Detect which cell encompasses the target text, then output its (x, y) center coordinate. 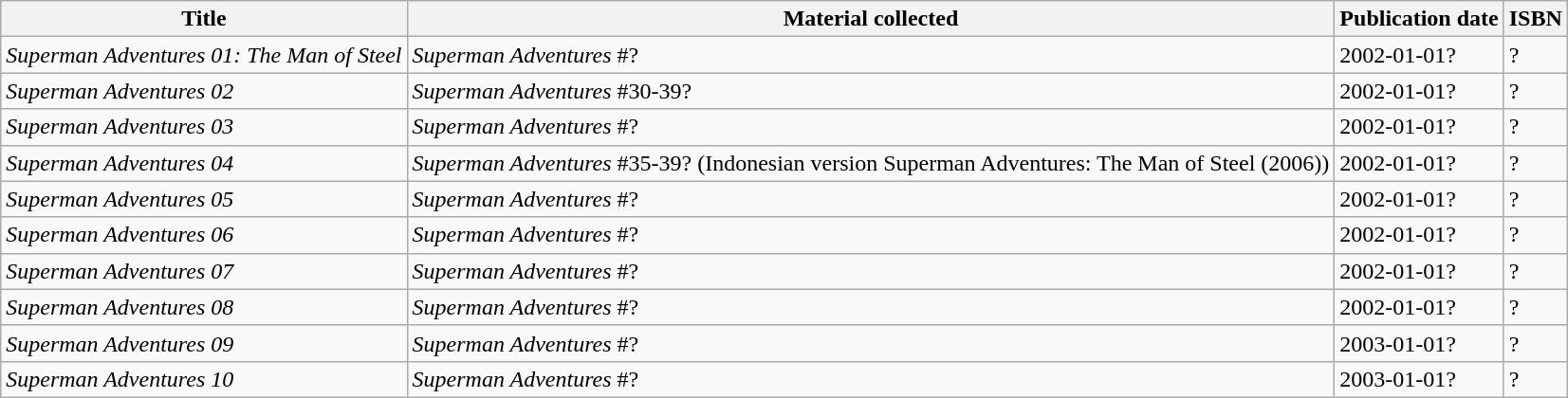
Superman Adventures 07 (204, 271)
Superman Adventures 06 (204, 235)
Superman Adventures 10 (204, 379)
Superman Adventures #35-39? (Indonesian version Superman Adventures: The Man of Steel (2006)) (871, 163)
Superman Adventures 02 (204, 91)
Superman Adventures #30-39? (871, 91)
Superman Adventures 04 (204, 163)
ISBN (1535, 19)
Superman Adventures 03 (204, 127)
Superman Adventures 01: The Man of Steel (204, 55)
Superman Adventures 05 (204, 199)
Material collected (871, 19)
Superman Adventures 09 (204, 343)
Superman Adventures 08 (204, 307)
Title (204, 19)
Publication date (1419, 19)
